Detect which cell encompasses the target text, then output its (X, Y) center coordinate. 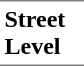
Street Level (42, 33)
